For the text-containing cell, return its midpoint in (X, Y) coordinate format. 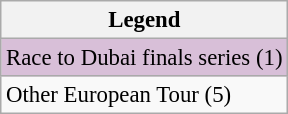
Legend (144, 20)
Other European Tour (5) (144, 95)
Race to Dubai finals series (1) (144, 58)
